Detect which cell encompasses the target text, then output its [X, Y] center coordinate. 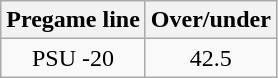
Pregame line [74, 20]
PSU -20 [74, 58]
Over/under [210, 20]
42.5 [210, 58]
